Return (x, y) of the center of cell containing provided text 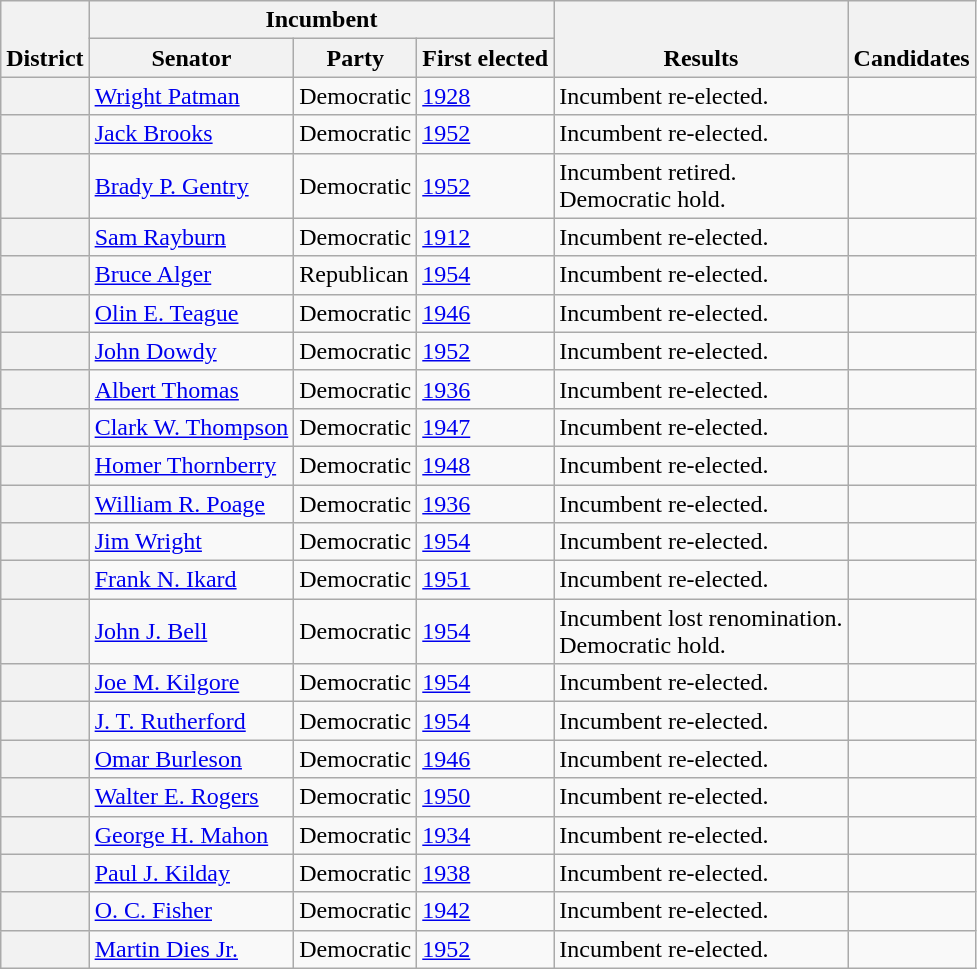
District (45, 39)
Olin E. Teague (192, 313)
1934 (486, 835)
Republican (356, 275)
Sam Rayburn (192, 237)
Brady P. Gentry (192, 186)
O. C. Fisher (192, 911)
1938 (486, 873)
Incumbent (322, 20)
Frank N. Ikard (192, 580)
Albert Thomas (192, 389)
Incumbent retired.Democratic hold. (701, 186)
1942 (486, 911)
Candidates (912, 39)
1950 (486, 797)
1948 (486, 465)
Omar Burleson (192, 759)
Clark W. Thompson (192, 427)
George H. Mahon (192, 835)
Jack Brooks (192, 134)
First elected (486, 58)
Results (701, 39)
Senator (192, 58)
J. T. Rutherford (192, 721)
Bruce Alger (192, 275)
1912 (486, 237)
John J. Bell (192, 632)
1947 (486, 427)
Joe M. Kilgore (192, 683)
Walter E. Rogers (192, 797)
Wright Patman (192, 96)
William R. Poage (192, 503)
John Dowdy (192, 351)
Jim Wright (192, 542)
Martin Dies Jr. (192, 949)
1951 (486, 580)
Party (356, 58)
Incumbent lost renomination.Democratic hold. (701, 632)
Paul J. Kilday (192, 873)
Homer Thornberry (192, 465)
1928 (486, 96)
